Detect which cell encompasses the target text, then output its (x, y) center coordinate. 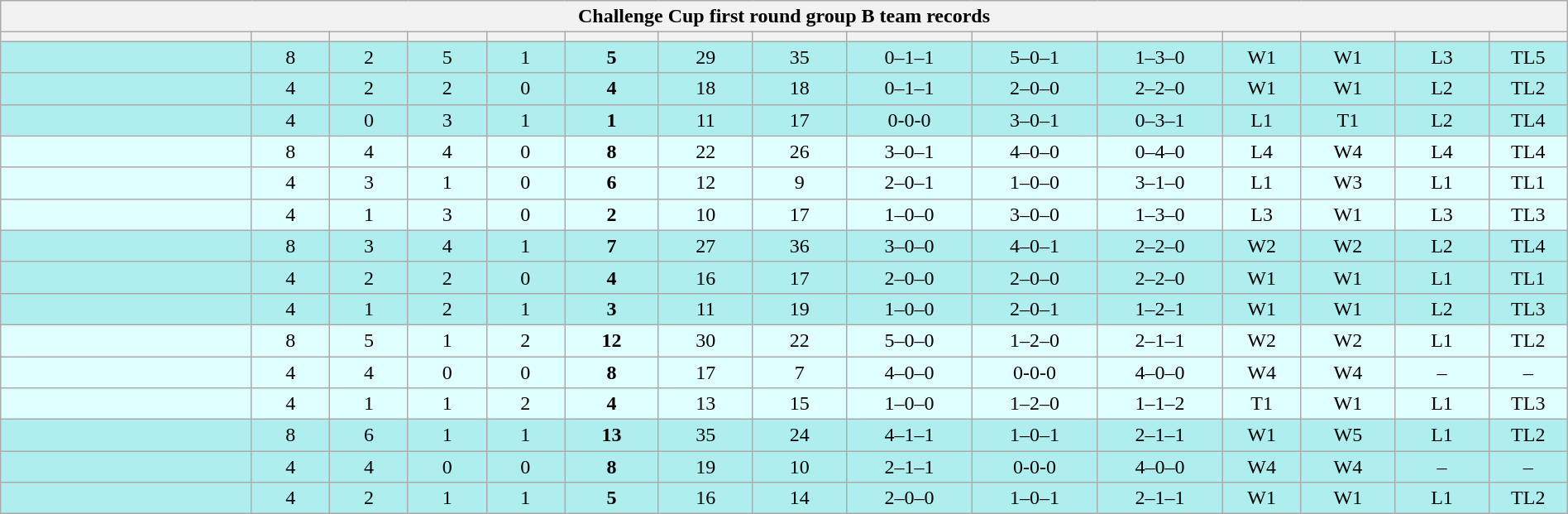
5–0–1 (1035, 57)
W5 (1348, 435)
5–0–0 (910, 340)
3–1–0 (1160, 183)
15 (800, 404)
1–2–1 (1160, 309)
4–1–1 (910, 435)
Challenge Cup first round group B team records (784, 17)
9 (800, 183)
24 (800, 435)
30 (705, 340)
W3 (1348, 183)
TL5 (1528, 57)
26 (800, 151)
0–4–0 (1160, 151)
0–3–1 (1160, 120)
27 (705, 246)
1–1–2 (1160, 404)
4–0–1 (1035, 246)
36 (800, 246)
29 (705, 57)
14 (800, 498)
